From the cell containing the given text, extract its center point as (x, y) coordinate. 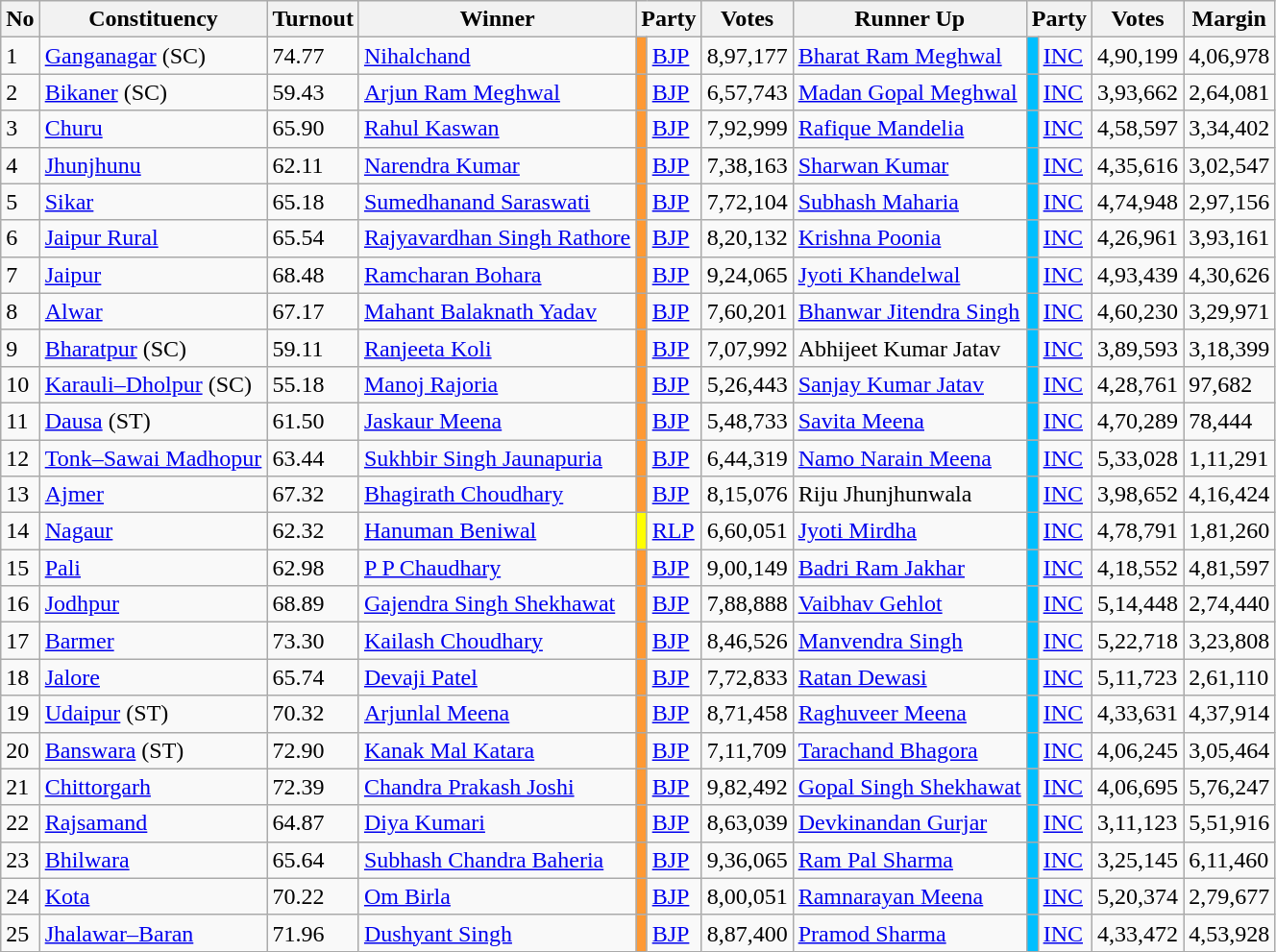
P P Chaudhary (497, 568)
Gajendra Singh Shekhawat (497, 604)
62.11 (313, 165)
RLP (675, 531)
14 (20, 531)
7,38,163 (748, 165)
Jaipur (154, 275)
4,60,230 (1138, 311)
Jyoti Khandelwal (909, 275)
Sharwan Kumar (909, 165)
3,05,464 (1230, 750)
Jhalawar–Baran (154, 933)
70.22 (313, 896)
Dushyant Singh (497, 933)
4,70,289 (1138, 421)
3,23,808 (1230, 641)
Chandra Prakash Joshi (497, 787)
Gopal Singh Shekhawat (909, 787)
Pali (154, 568)
4,93,439 (1138, 275)
65.74 (313, 677)
Ramcharan Bohara (497, 275)
Kota (154, 896)
3,98,652 (1138, 495)
8,00,051 (748, 896)
2,74,440 (1230, 604)
Jalore (154, 677)
4,78,791 (1138, 531)
67.32 (313, 495)
68.48 (313, 275)
Runner Up (909, 19)
Turnout (313, 19)
Subhash Maharia (909, 202)
4 (20, 165)
16 (20, 604)
Riju Jhunjhunwala (909, 495)
Diya Kumari (497, 823)
65.54 (313, 238)
Ajmer (154, 495)
8,87,400 (748, 933)
4,30,626 (1230, 275)
Dausa (ST) (154, 421)
1,11,291 (1230, 458)
3,93,161 (1230, 238)
7,72,104 (748, 202)
Rajsamand (154, 823)
Ratan Dewasi (909, 677)
Jyoti Mirdha (909, 531)
Udaipur (ST) (154, 714)
Chittorgarh (154, 787)
4,06,978 (1230, 56)
Bharat Ram Meghwal (909, 56)
Rahul Kaswan (497, 129)
6,11,460 (1230, 860)
Nagaur (154, 531)
Subhash Chandra Baheria (497, 860)
Constituency (154, 19)
Badri Ram Jakhar (909, 568)
71.96 (313, 933)
7,88,888 (748, 604)
7,11,709 (748, 750)
Sanjay Kumar Jatav (909, 384)
Manoj Rajoria (497, 384)
12 (20, 458)
2,97,156 (1230, 202)
4,35,616 (1138, 165)
4,06,695 (1138, 787)
65.64 (313, 860)
2 (20, 92)
6,57,743 (748, 92)
2,79,677 (1230, 896)
8,63,039 (748, 823)
4,28,761 (1138, 384)
Mahant Balaknath Yadav (497, 311)
3,93,662 (1138, 92)
4,16,424 (1230, 495)
23 (20, 860)
65.18 (313, 202)
Devaji Patel (497, 677)
Arjun Ram Meghwal (497, 92)
Winner (497, 19)
7,72,833 (748, 677)
Tarachand Bhagora (909, 750)
Devkinandan Gurjar (909, 823)
Om Birla (497, 896)
62.98 (313, 568)
Ranjeeta Koli (497, 348)
3,89,593 (1138, 348)
3,29,971 (1230, 311)
Savita Meena (909, 421)
70.32 (313, 714)
7 (20, 275)
Karauli–Dholpur (SC) (154, 384)
Margin (1230, 19)
5 (20, 202)
55.18 (313, 384)
11 (20, 421)
5,22,718 (1138, 641)
Bhagirath Choudhary (497, 495)
Ramnarayan Meena (909, 896)
4,33,631 (1138, 714)
Nihalchand (497, 56)
Alwar (154, 311)
4,33,472 (1138, 933)
8,20,132 (748, 238)
74.77 (313, 56)
9,00,149 (748, 568)
4,58,597 (1138, 129)
Ganganagar (SC) (154, 56)
59.43 (313, 92)
5,14,448 (1138, 604)
5,20,374 (1138, 896)
17 (20, 641)
Banswara (ST) (154, 750)
4,06,245 (1138, 750)
68.89 (313, 604)
Abhijeet Kumar Jatav (909, 348)
Bikaner (SC) (154, 92)
5,11,723 (1138, 677)
Sukhbir Singh Jaunapuria (497, 458)
Bharatpur (SC) (154, 348)
8 (20, 311)
Bhanwar Jitendra Singh (909, 311)
3,34,402 (1230, 129)
73.30 (313, 641)
Sikar (154, 202)
Kanak Mal Katara (497, 750)
Vaibhav Gehlot (909, 604)
72.90 (313, 750)
Sumedhanand Saraswati (497, 202)
Krishna Poonia (909, 238)
4,81,597 (1230, 568)
Bhilwara (154, 860)
18 (20, 677)
4,37,914 (1230, 714)
3,11,123 (1138, 823)
Madan Gopal Meghwal (909, 92)
8,46,526 (748, 641)
Ram Pal Sharma (909, 860)
24 (20, 896)
Tonk–Sawai Madhopur (154, 458)
22 (20, 823)
78,444 (1230, 421)
1 (20, 56)
4,53,928 (1230, 933)
7,07,992 (748, 348)
9,36,065 (748, 860)
19 (20, 714)
21 (20, 787)
5,48,733 (748, 421)
Barmer (154, 641)
61.50 (313, 421)
Jhunjhunu (154, 165)
Manvendra Singh (909, 641)
Jaipur Rural (154, 238)
10 (20, 384)
Pramod Sharma (909, 933)
Jaskaur Meena (497, 421)
1,81,260 (1230, 531)
4,18,552 (1138, 568)
Arjunlal Meena (497, 714)
9 (20, 348)
3 (20, 129)
5,51,916 (1230, 823)
59.11 (313, 348)
67.17 (313, 311)
5,33,028 (1138, 458)
9,82,492 (748, 787)
Churu (154, 129)
64.87 (313, 823)
65.90 (313, 129)
Raghuveer Meena (909, 714)
5,76,247 (1230, 787)
6 (20, 238)
8,97,177 (748, 56)
20 (20, 750)
97,682 (1230, 384)
2,61,110 (1230, 677)
5,26,443 (748, 384)
4,26,961 (1138, 238)
62.32 (313, 531)
8,71,458 (748, 714)
Jodhpur (154, 604)
Kailash Choudhary (497, 641)
8,15,076 (748, 495)
3,02,547 (1230, 165)
2,64,081 (1230, 92)
No (20, 19)
7,60,201 (748, 311)
3,25,145 (1138, 860)
7,92,999 (748, 129)
72.39 (313, 787)
3,18,399 (1230, 348)
4,90,199 (1138, 56)
Namo Narain Meena (909, 458)
Rajyavardhan Singh Rathore (497, 238)
Rafique Mandelia (909, 129)
6,60,051 (748, 531)
6,44,319 (748, 458)
9,24,065 (748, 275)
63.44 (313, 458)
Narendra Kumar (497, 165)
Hanuman Beniwal (497, 531)
15 (20, 568)
25 (20, 933)
4,74,948 (1138, 202)
13 (20, 495)
